For the text-containing cell, return its midpoint in (x, y) coordinate format. 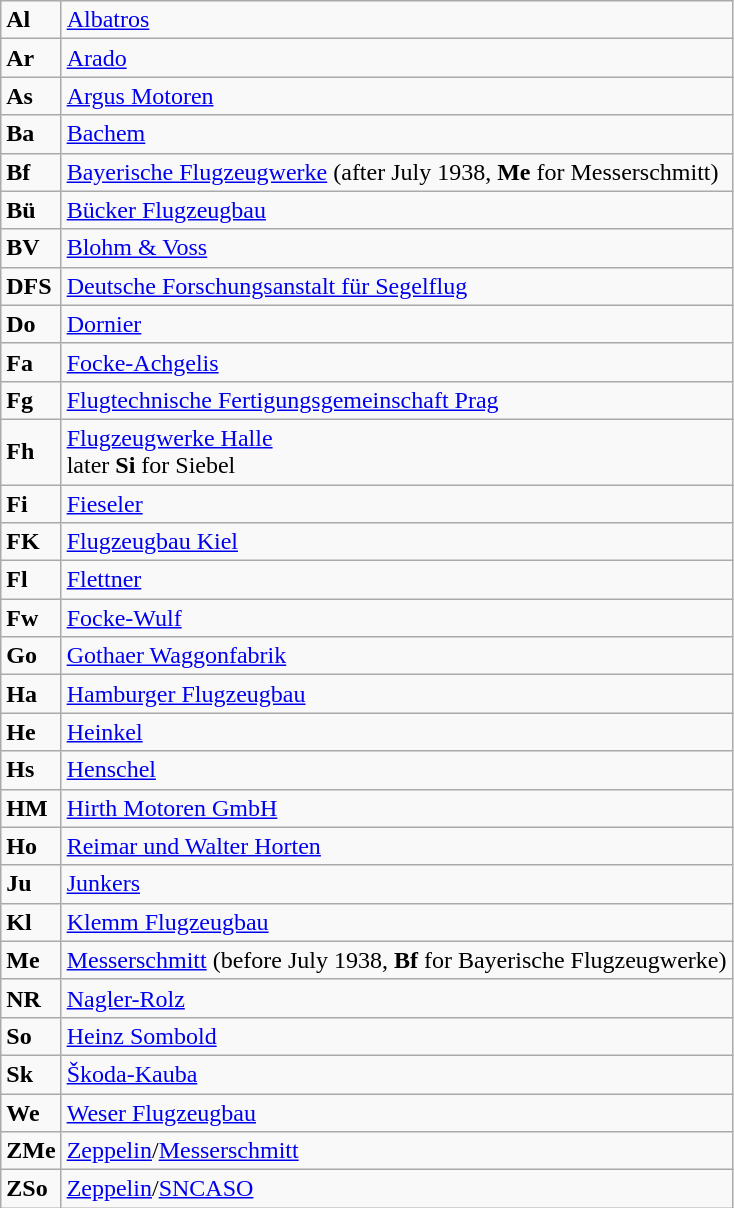
Do (31, 324)
So (31, 1036)
HM (31, 808)
Škoda-Kauba (396, 1074)
Ho (31, 846)
Hirth Motoren GmbH (396, 808)
Nagler-Rolz (396, 998)
Kl (31, 922)
Fieseler (396, 503)
NR (31, 998)
Weser Flugzeugbau (396, 1113)
Al (31, 20)
DFS (31, 286)
Flettner (396, 580)
Heinkel (396, 732)
ZMe (31, 1151)
Fl (31, 580)
Focke-Achgelis (396, 362)
Go (31, 656)
Fg (31, 400)
Flugzeugwerke Halle later Si for Siebel (396, 452)
Bücker Flugzeugbau (396, 210)
Deutsche Forschungsanstalt für Segelflug (396, 286)
Reimar und Walter Horten (396, 846)
Me (31, 960)
Zeppelin/Messerschmitt (396, 1151)
Hamburger Flugzeugbau (396, 694)
As (31, 96)
Ar (31, 58)
Bachem (396, 134)
Arado (396, 58)
Fa (31, 362)
Klemm Flugzeugbau (396, 922)
We (31, 1113)
Flugzeugbau Kiel (396, 542)
Gothaer Waggonfabrik (396, 656)
Fw (31, 618)
Blohm & Voss (396, 248)
Ju (31, 884)
Sk (31, 1074)
Henschel (396, 770)
Ba (31, 134)
Hs (31, 770)
Messerschmitt (before July 1938, Bf for Bayerische Flugzeugwerke) (396, 960)
Focke-Wulf (396, 618)
BV (31, 248)
FK (31, 542)
Bü (31, 210)
Heinz Sombold (396, 1036)
Fi (31, 503)
ZSo (31, 1189)
Ha (31, 694)
Junkers (396, 884)
Bf (31, 172)
Flugtechnische Fertigungsgemeinschaft Prag (396, 400)
Albatros (396, 20)
He (31, 732)
Zeppelin/SNCASO (396, 1189)
Argus Motoren (396, 96)
Dornier (396, 324)
Fh (31, 452)
Bayerische Flugzeugwerke (after July 1938, Me for Messerschmitt) (396, 172)
